Locate the cell with the specified text and output its [x, y] center coordinate. 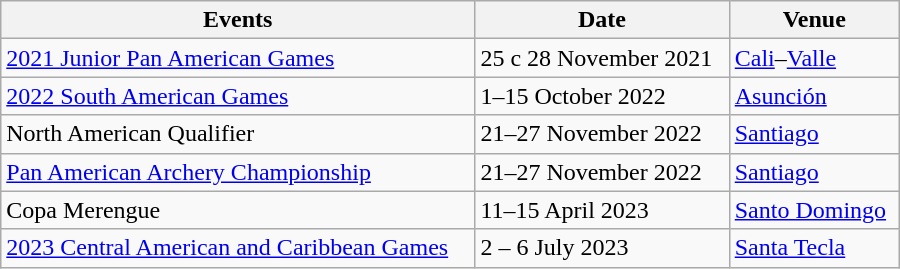
11–15 April 2023 [602, 210]
2022 South American Games [238, 96]
Venue [814, 20]
Santo Domingo [814, 210]
Cali–Valle [814, 58]
Copa Merengue [238, 210]
Asunción [814, 96]
2 – 6 July 2023 [602, 248]
Santa Tecla [814, 248]
2023 Central American and Caribbean Games [238, 248]
25 c 28 November 2021 [602, 58]
Pan American Archery Championship [238, 172]
Events [238, 20]
North American Qualifier [238, 134]
Date [602, 20]
2021 Junior Pan American Games [238, 58]
1–15 October 2022 [602, 96]
